For the text-containing cell, return its midpoint in (X, Y) coordinate format. 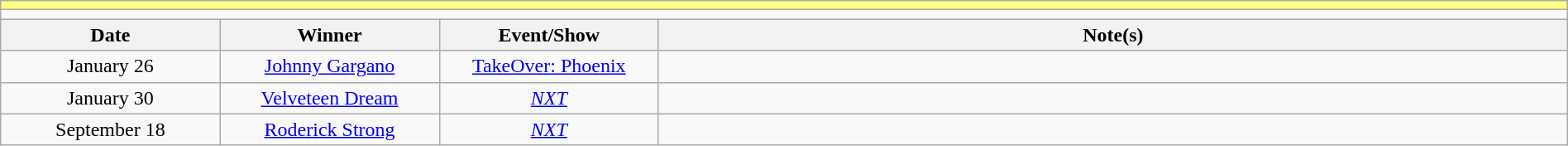
January 26 (111, 66)
Winner (329, 35)
September 18 (111, 129)
Roderick Strong (329, 129)
TakeOver: Phoenix (549, 66)
Date (111, 35)
Johnny Gargano (329, 66)
Event/Show (549, 35)
Velveteen Dream (329, 98)
Note(s) (1113, 35)
January 30 (111, 98)
